Return the [x, y] coordinate for the center point of the cell that contains the specified text.  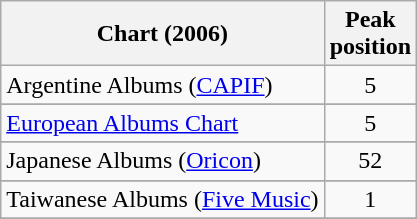
1 [370, 199]
52 [370, 161]
Taiwanese Albums (Five Music) [162, 199]
Japanese Albums (Oricon) [162, 161]
Argentine Albums (CAPIF) [162, 85]
Peakposition [370, 34]
Chart (2006) [162, 34]
European Albums Chart [162, 123]
